Determine the (X, Y) coordinate at the center of the cell enclosing the given text.  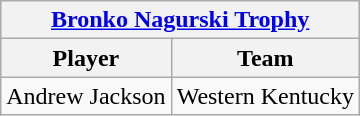
Team (265, 58)
Player (86, 58)
Bronko Nagurski Trophy (180, 20)
Andrew Jackson (86, 96)
Western Kentucky (265, 96)
